Return (X, Y) of the center of cell containing provided text 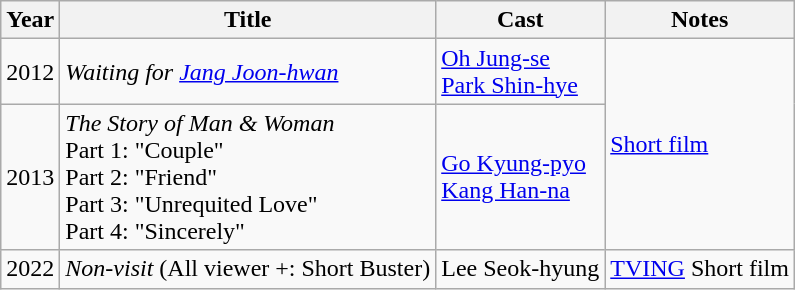
The Story of Man & Woman Part 1: "Couple" Part 2: "Friend" Part 3: "Unrequited Love" Part 4: "Sincerely" (248, 177)
Year (30, 20)
TVING Short film (700, 269)
2012 (30, 72)
Non-visit (All viewer +: Short Buster) (248, 269)
2022 (30, 269)
2013 (30, 177)
Notes (700, 20)
Short film (700, 144)
Oh Jung-se Park Shin-hye (520, 72)
Title (248, 20)
Go Kyung-pyo Kang Han-na (520, 177)
Cast (520, 20)
Waiting for Jang Joon-hwan (248, 72)
Lee Seok-hyung (520, 269)
